Determine the (X, Y) coordinate at the center of the cell enclosing the given text.  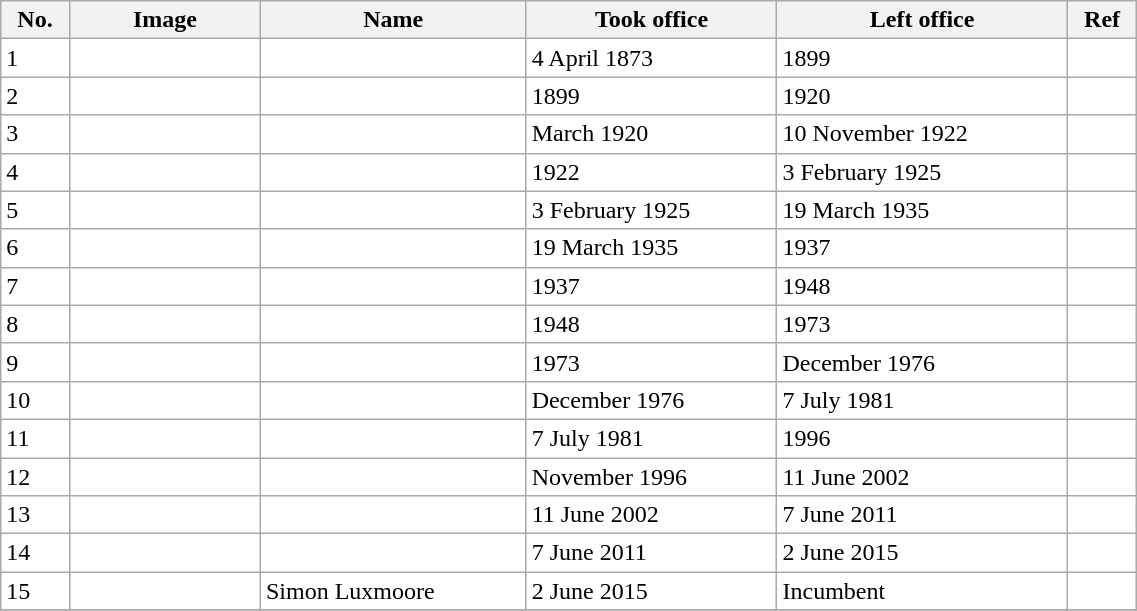
10 November 1922 (922, 134)
1922 (652, 172)
6 (36, 248)
Took office (652, 20)
November 1996 (652, 477)
14 (36, 553)
Ref (1102, 20)
3 (36, 134)
1996 (922, 438)
11 (36, 438)
15 (36, 591)
Image (164, 20)
Left office (922, 20)
9 (36, 362)
12 (36, 477)
10 (36, 400)
7 (36, 286)
13 (36, 515)
1 (36, 58)
4 April 1873 (652, 58)
Name (393, 20)
Incumbent (922, 591)
5 (36, 210)
4 (36, 172)
8 (36, 324)
Simon Luxmoore (393, 591)
March 1920 (652, 134)
2 (36, 96)
1920 (922, 96)
No. (36, 20)
